Output the [X, Y] coordinate of the center of the cell containing the given text.  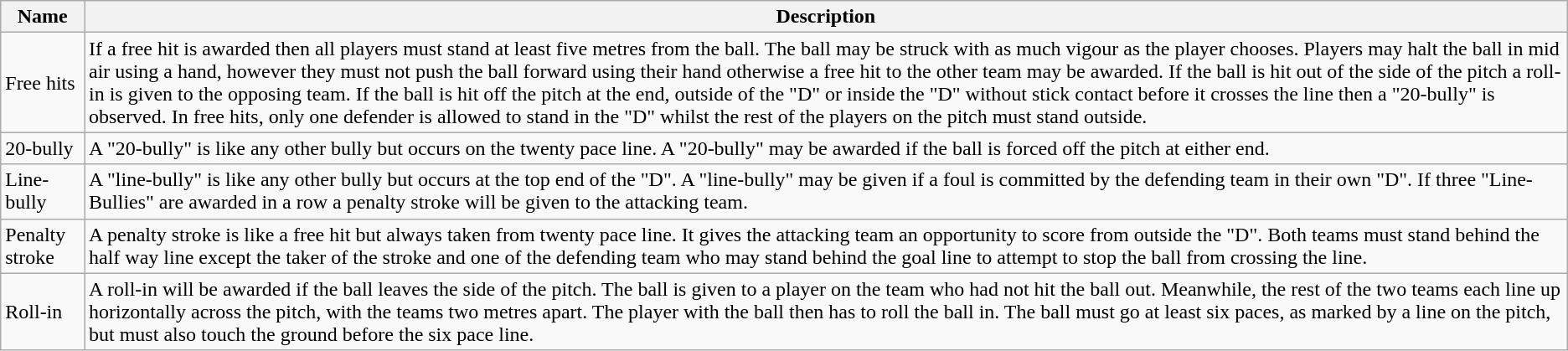
Penalty stroke [43, 246]
Name [43, 17]
Roll-in [43, 312]
Free hits [43, 82]
Description [826, 17]
Line-bully [43, 191]
20-bully [43, 148]
